Capture the cell that displays the provided text and extract its [X, Y] central coordinate. 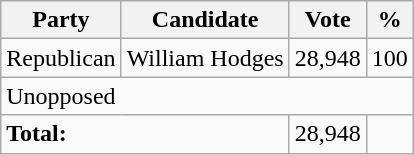
% [390, 20]
Republican [61, 58]
William Hodges [205, 58]
Total: [145, 134]
Party [61, 20]
Vote [328, 20]
Unopposed [208, 96]
Candidate [205, 20]
100 [390, 58]
